Capture the cell that displays the provided text and extract its [x, y] central coordinate. 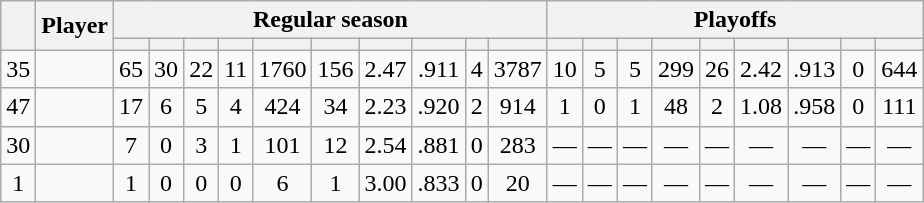
26 [716, 69]
111 [900, 107]
.958 [814, 107]
1760 [282, 69]
2.23 [386, 107]
1.08 [762, 107]
12 [336, 145]
Regular season [331, 20]
156 [336, 69]
101 [282, 145]
Playoffs [735, 20]
17 [132, 107]
.920 [438, 107]
424 [282, 107]
11 [236, 69]
3787 [518, 69]
.913 [814, 69]
34 [336, 107]
2.54 [386, 145]
7 [132, 145]
3 [202, 145]
914 [518, 107]
.911 [438, 69]
.881 [438, 145]
644 [900, 69]
2.42 [762, 69]
283 [518, 145]
.833 [438, 183]
Player [75, 26]
10 [564, 69]
35 [18, 69]
65 [132, 69]
22 [202, 69]
47 [18, 107]
3.00 [386, 183]
2.47 [386, 69]
299 [676, 69]
48 [676, 107]
20 [518, 183]
